Search for the cell housing the specified text and yield its (X, Y) center coordinate. 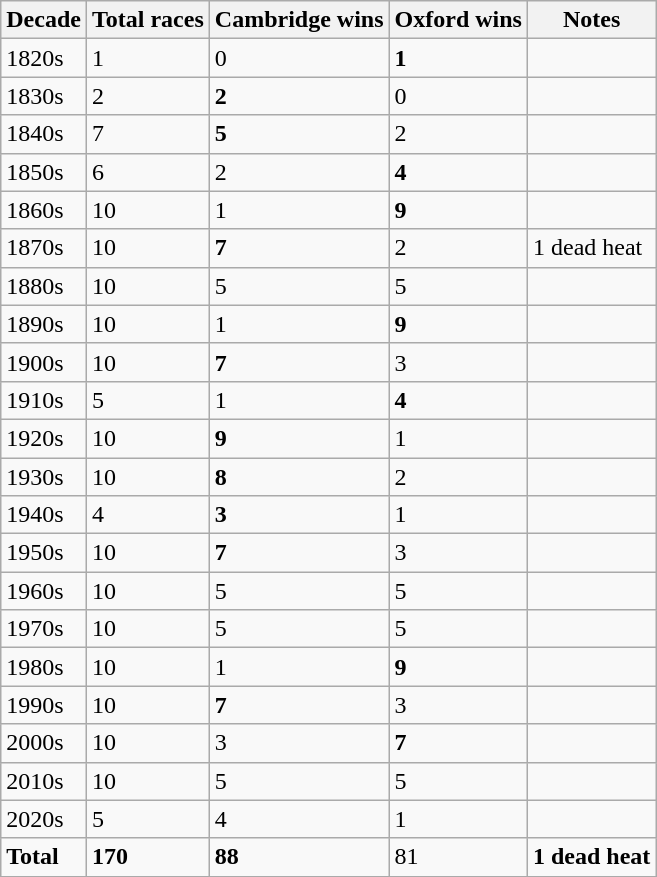
1880s (44, 286)
1980s (44, 667)
1930s (44, 477)
1940s (44, 515)
1910s (44, 400)
1960s (44, 591)
1850s (44, 172)
81 (458, 857)
1950s (44, 553)
Total (44, 857)
2010s (44, 781)
Oxford wins (458, 20)
1890s (44, 324)
170 (148, 857)
1870s (44, 248)
Total races (148, 20)
2020s (44, 819)
1830s (44, 96)
Notes (591, 20)
1860s (44, 210)
1900s (44, 362)
2000s (44, 743)
8 (299, 477)
1990s (44, 705)
88 (299, 857)
1840s (44, 134)
Decade (44, 20)
Cambridge wins (299, 20)
1920s (44, 438)
1820s (44, 58)
1970s (44, 629)
6 (148, 172)
